Detect which cell encompasses the target text, then output its (x, y) center coordinate. 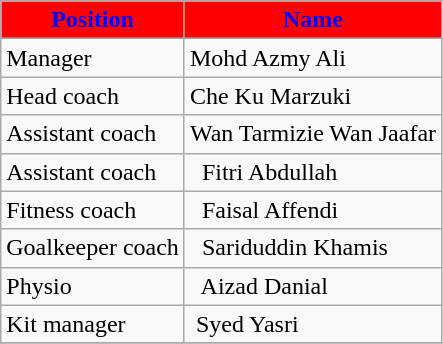
Kit manager (93, 324)
Goalkeeper coach (93, 248)
Mohd Azmy Ali (312, 58)
Aizad Danial (312, 286)
Fitri Abdullah (312, 172)
Physio (93, 286)
Name (312, 20)
Sariduddin Khamis (312, 248)
Faisal Affendi (312, 210)
Syed Yasri (312, 324)
Position (93, 20)
Fitness coach (93, 210)
Che Ku Marzuki (312, 96)
Manager (93, 58)
Wan Tarmizie Wan Jaafar (312, 134)
Head coach (93, 96)
